Locate the cell with the specified text and output its (X, Y) center coordinate. 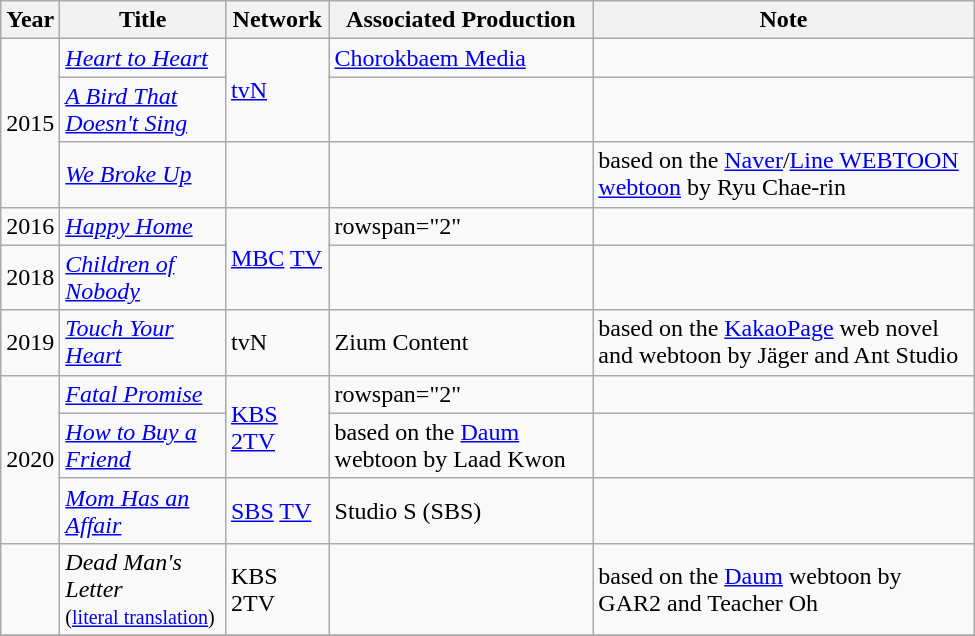
2018 (30, 278)
We Broke Up (143, 174)
Chorokbaem Media (461, 58)
based on the Daum webtoon by Laad Kwon (461, 446)
Fatal Promise (143, 394)
Dead Man's Letter(literal translation) (143, 589)
Happy Home (143, 226)
Studio S (SBS) (461, 510)
2016 (30, 226)
2019 (30, 342)
Year (30, 20)
Mom Has an Affair (143, 510)
based on the Daum webtoon by GAR2 and Teacher Oh (784, 589)
2015 (30, 123)
based on the KakaoPage web novel and webtoon by Jäger and Ant Studio (784, 342)
Title (143, 20)
SBS TV (277, 510)
Note (784, 20)
Network (277, 20)
Associated Production (461, 20)
Children of Nobody (143, 278)
How to Buy a Friend (143, 446)
A Bird That Doesn't Sing (143, 110)
based on the Naver/Line WEBTOON webtoon by Ryu Chae-rin (784, 174)
Heart to Heart (143, 58)
2020 (30, 459)
MBC TV (277, 258)
Touch Your Heart (143, 342)
Zium Content (461, 342)
